Determine the (X, Y) coordinate at the center of the cell enclosing the given text.  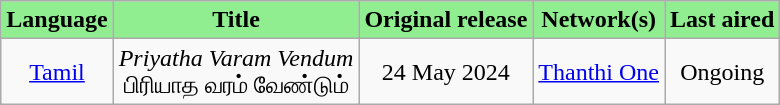
Last aired (722, 20)
Title (236, 20)
Thanthi One (599, 72)
Original release (446, 20)
Priyatha Varam Vendum பிரியாத வரம் வேண்டும் (236, 72)
Ongoing (722, 72)
Network(s) (599, 20)
Language (57, 20)
Tamil (57, 72)
24 May 2024 (446, 72)
